Return (x, y) of the center of cell containing provided text 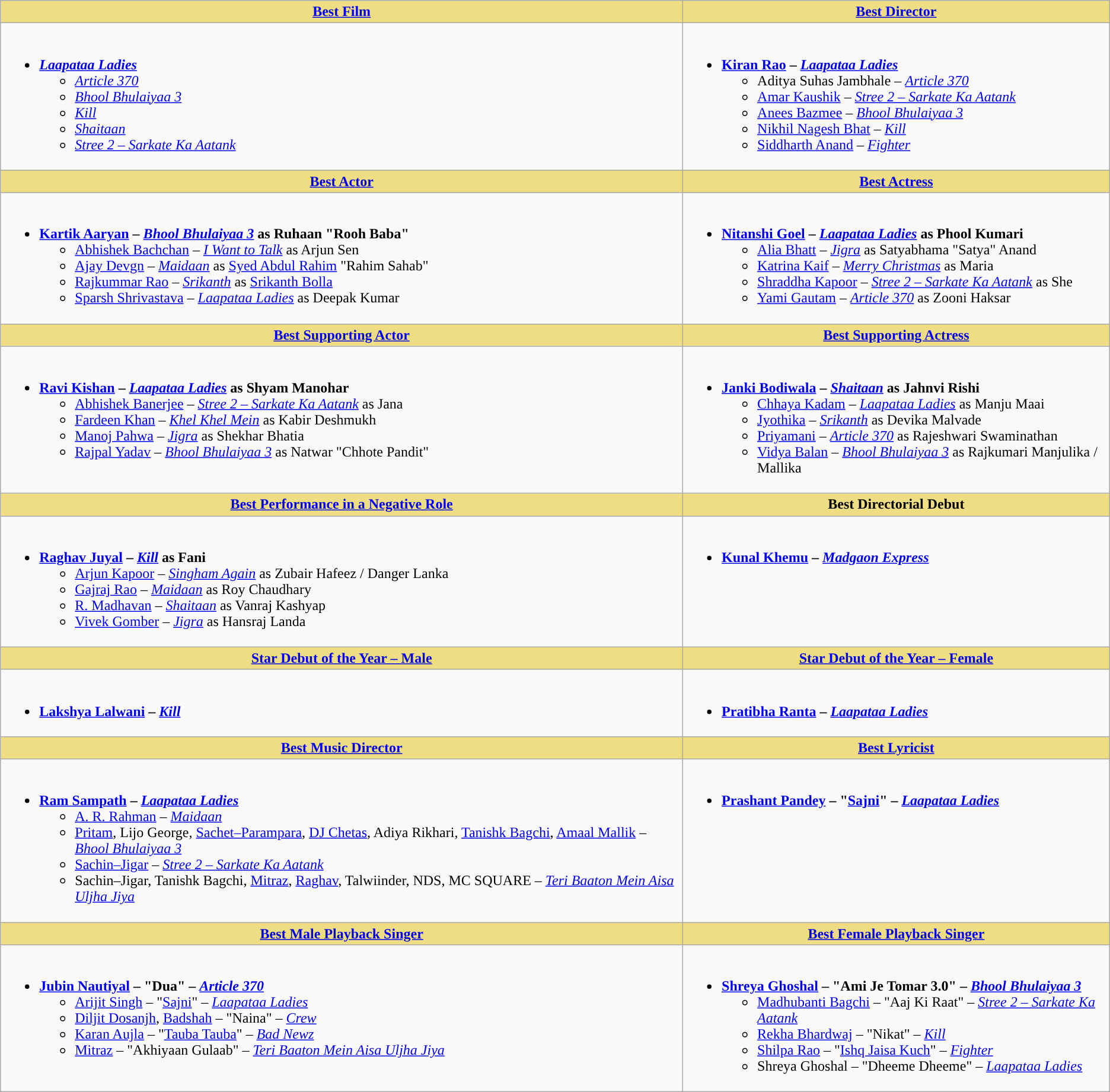
Kunal Khemu – Madgaon Express (897, 581)
Star Debut of the Year – Female (897, 658)
Best Male Playback Singer (342, 934)
Best Supporting Actress (897, 335)
Best Director (897, 12)
Best Music Director (342, 748)
Best Directorial Debut (897, 505)
Pratibha Ranta – Laapataa Ladies (897, 703)
Laapataa LadiesArticle 370Bhool Bhulaiyaa 3KillShaitaanStree 2 – Sarkate Ka Aatank (342, 97)
Best Lyricist (897, 748)
Best Supporting Actor (342, 335)
Best Actress (897, 181)
Best Actor (342, 181)
Best Female Playback Singer (897, 934)
Prashant Pandey – "Sajni" – Laapataa Ladies (897, 841)
Best Performance in a Negative Role (342, 505)
Best Film (342, 12)
Lakshya Lalwani – Kill (342, 703)
Star Debut of the Year – Male (342, 658)
